Pinpoint the cell where the given text exists, returning its [x, y] midpoint coordinate. 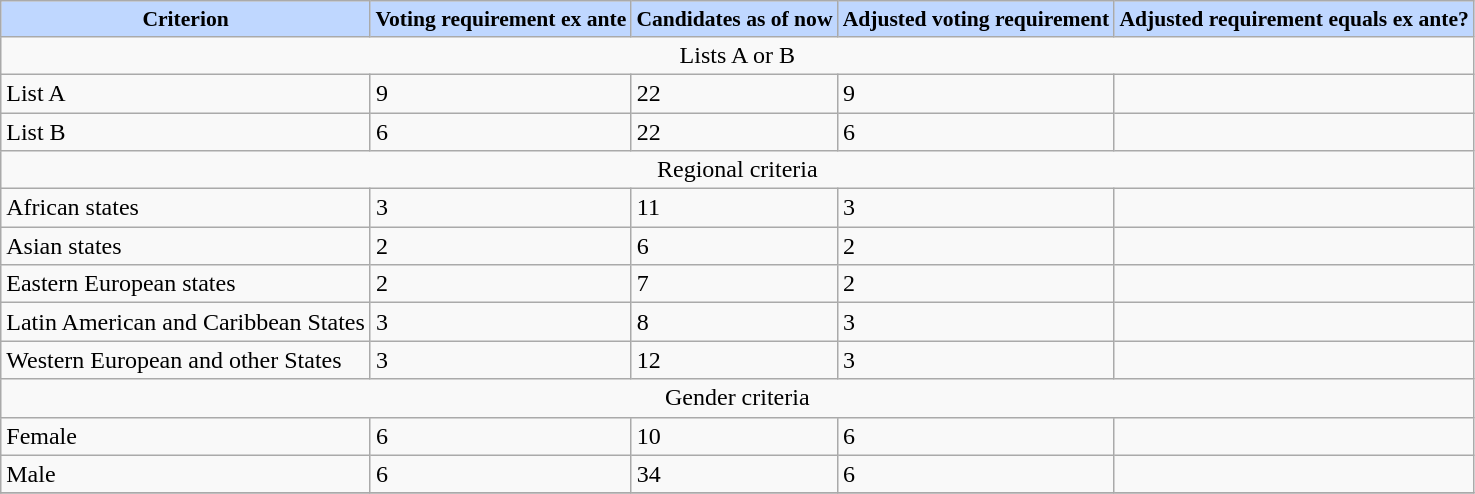
List A [186, 93]
Candidates as of now [734, 19]
Latin American and Caribbean States [186, 322]
7 [734, 284]
Asian states [186, 246]
11 [734, 208]
12 [734, 360]
34 [734, 474]
10 [734, 436]
Western European and other States [186, 360]
Adjusted requirement equals ex ante? [1294, 19]
Female [186, 436]
Adjusted voting requirement [976, 19]
Gender criteria [738, 398]
Criterion [186, 19]
Voting requirement ex ante [500, 19]
Male [186, 474]
Lists A or B [738, 55]
Regional criteria [738, 170]
African states [186, 208]
List B [186, 131]
8 [734, 322]
Eastern European states [186, 284]
